Extract the [X, Y] coordinate from the center of the cell holding the provided text.  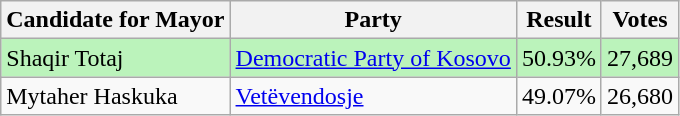
Mytaher Haskuka [116, 96]
26,680 [640, 96]
49.07% [558, 96]
Shaqir Totaj [116, 58]
Party [373, 20]
27,689 [640, 58]
Democratic Party of Kosovo [373, 58]
Result [558, 20]
Candidate for Mayor [116, 20]
Votes [640, 20]
Vetëvendosje [373, 96]
50.93% [558, 58]
